Output the (x, y) coordinate of the center of the cell containing the given text.  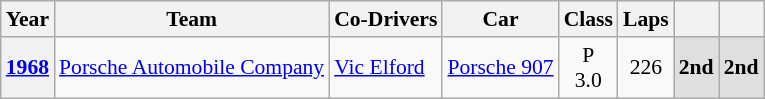
Team (192, 19)
226 (646, 68)
Porsche 907 (500, 68)
Car (500, 19)
Laps (646, 19)
Co-Drivers (386, 19)
Porsche Automobile Company (192, 68)
Year (28, 19)
Class (588, 19)
1968 (28, 68)
Vic Elford (386, 68)
P3.0 (588, 68)
